Output the (X, Y) coordinate of the center of the cell containing the given text.  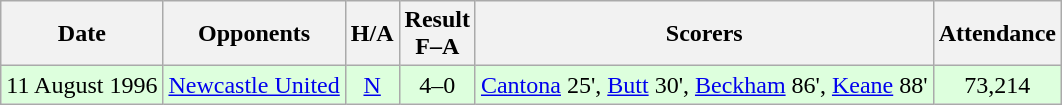
Cantona 25', Butt 30', Beckham 86', Keane 88' (704, 85)
11 August 1996 (82, 85)
N (372, 85)
4–0 (437, 85)
ResultF–A (437, 34)
Scorers (704, 34)
Opponents (254, 34)
Newcastle United (254, 85)
Date (82, 34)
H/A (372, 34)
Attendance (997, 34)
73,214 (997, 85)
